Detect which cell encompasses the target text, then output its (X, Y) center coordinate. 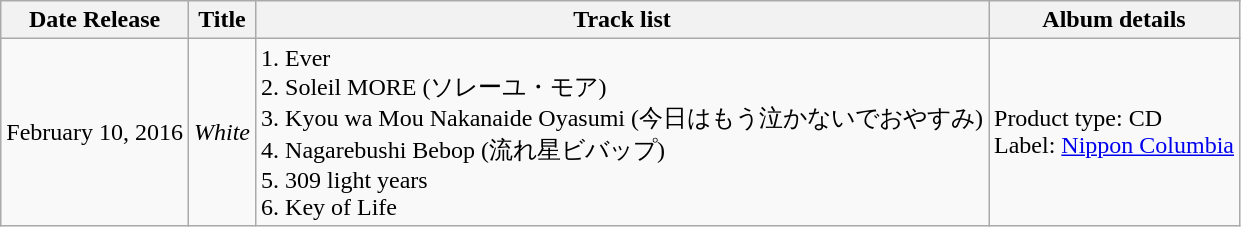
February 10, 2016 (95, 132)
Title (222, 20)
1. Ever2. Soleil MORE (ソレーユ・モア)3. Kyou wa Mou Nakanaide Oyasumi (今日はもう泣かないでおやすみ)4. Nagarebushi Bebop (流れ星ビバップ)5. 309 light years6. Key of Life (622, 132)
Product type: CDLabel: Nippon Columbia (1114, 132)
Date Release (95, 20)
White (222, 132)
Album details (1114, 20)
Track list (622, 20)
